Capture the cell that displays the provided text and extract its (x, y) central coordinate. 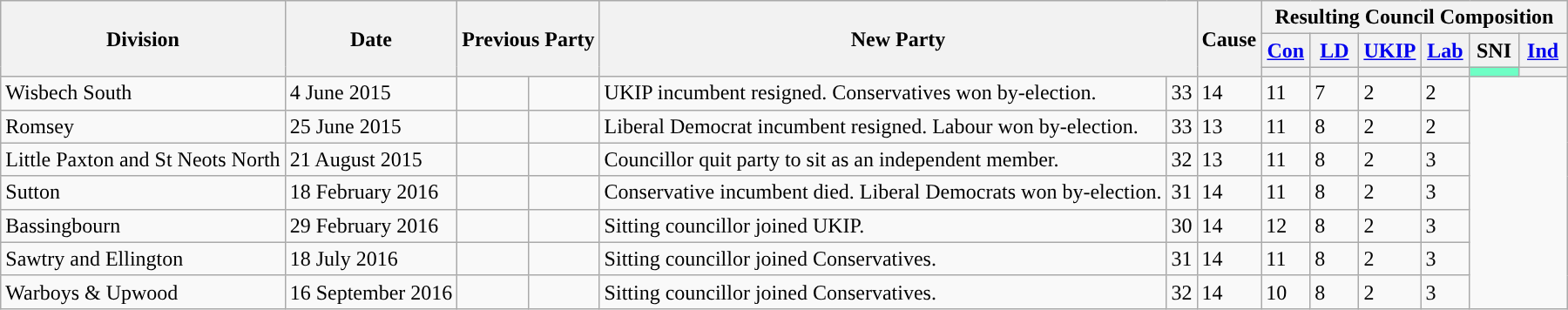
Date (371, 38)
Lab (1445, 51)
Bassingbourn (143, 226)
Ind (1543, 51)
LD (1335, 51)
18 July 2016 (371, 259)
Previous Party (528, 38)
21 August 2015 (371, 159)
Liberal Democrat incumbent resigned. Labour won by-election. (883, 126)
Sitting councillor joined UKIP. (883, 226)
Little Paxton and St Neots North (143, 159)
UKIP (1390, 51)
Sawtry and Ellington (143, 259)
UKIP incumbent resigned. Conservatives won by-election. (883, 93)
29 February 2016 (371, 226)
Con (1286, 51)
4 June 2015 (371, 93)
25 June 2015 (371, 126)
Resulting Council Composition (1415, 17)
7 (1335, 93)
Division (143, 38)
Conservative incumbent died. Liberal Democrats won by-election. (883, 192)
Councillor quit party to sit as an independent member. (883, 159)
Sutton (143, 192)
Wisbech South (143, 93)
Warboys & Upwood (143, 292)
10 (1286, 292)
16 September 2016 (371, 292)
Cause (1229, 38)
12 (1286, 226)
18 February 2016 (371, 192)
Romsey (143, 126)
SNI (1494, 51)
30 (1181, 226)
New Party (898, 38)
